Return [X, Y] of the center of cell containing provided text 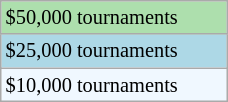
$50,000 tournaments [114, 17]
$25,000 tournaments [114, 51]
$10,000 tournaments [114, 85]
